Extract the (X, Y) coordinate from the center of the cell holding the provided text.  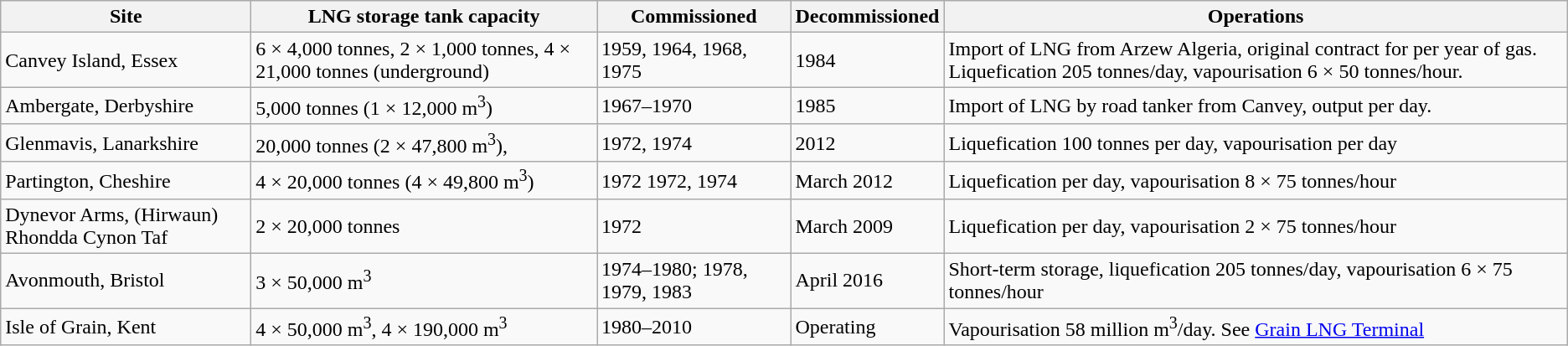
4 × 20,000 tonnes (4 × 49,800 m3) (424, 181)
Partington, Cheshire (126, 181)
April 2016 (868, 281)
Import of LNG by road tanker from Canvey, output per day. (1256, 106)
March 2009 (868, 226)
4 × 50,000 m3, 4 × 190,000 m3 (424, 327)
Operating (868, 327)
Dynevor Arms, (Hirwaun) Rhondda Cynon Taf (126, 226)
1972 (694, 226)
6 × 4,000 tonnes, 2 × 1,000 tonnes, 4 × 21,000 tonnes (underground) (424, 60)
1984 (868, 60)
20,000 tonnes (2 × 47,800 m3), (424, 142)
Operations (1256, 17)
1980–2010 (694, 327)
1967–1970 (694, 106)
1972, 1974 (694, 142)
1972 1972, 1974 (694, 181)
Liquefication per day, vapourisation 8 × 75 tonnes/hour (1256, 181)
Short-term storage, liquefication 205 tonnes/day, vapourisation 6 × 75 tonnes/hour (1256, 281)
1959, 1964, 1968, 1975 (694, 60)
Liquefication 100 tonnes per day, vapourisation per day (1256, 142)
5,000 tonnes (1 × 12,000 m3) (424, 106)
Isle of Grain, Kent (126, 327)
2012 (868, 142)
3 × 50,000 m3 (424, 281)
1985 (868, 106)
2 × 20,000 tonnes (424, 226)
Glenmavis, Lanarkshire (126, 142)
Vapourisation 58 million m3/day. See Grain LNG Terminal (1256, 327)
March 2012 (868, 181)
Ambergate, Derbyshire (126, 106)
Decommissioned (868, 17)
1974–1980; 1978, 1979, 1983 (694, 281)
Liquefication per day, vapourisation 2 × 75 tonnes/hour (1256, 226)
Avonmouth, Bristol (126, 281)
LNG storage tank capacity (424, 17)
Canvey Island, Essex (126, 60)
Import of LNG from Arzew Algeria, original contract for per year of gas. Liquefication 205 tonnes/day, vapourisation 6 × 50 tonnes/hour. (1256, 60)
Site (126, 17)
Commissioned (694, 17)
